Output the [x, y] coordinate of the center of the cell containing the given text.  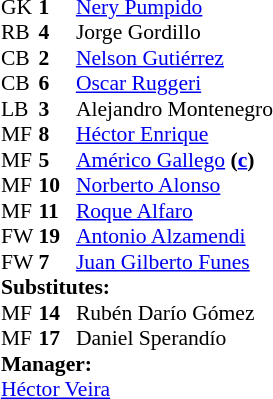
Héctor Enrique [174, 135]
10 [57, 185]
2 [57, 58]
14 [57, 313]
6 [57, 83]
3 [57, 109]
7 [57, 262]
Oscar Ruggeri [174, 83]
Jorge Gordillo [174, 33]
4 [57, 33]
Daniel Sperandío [174, 339]
5 [57, 160]
Nelson Gutiérrez [174, 58]
Antonio Alzamendi [174, 237]
17 [57, 339]
Alejandro Montenegro [174, 109]
Manager: [137, 364]
19 [57, 237]
Substitutes: [137, 287]
11 [57, 211]
Rubén Darío Gómez [174, 313]
RB [20, 33]
Américo Gallego (c) [174, 160]
Roque Alfaro [174, 211]
8 [57, 135]
Juan Gilberto Funes [174, 262]
LB [20, 109]
Norberto Alonso [174, 185]
